Return the [X, Y] coordinate for the center point of the cell that contains the specified text.  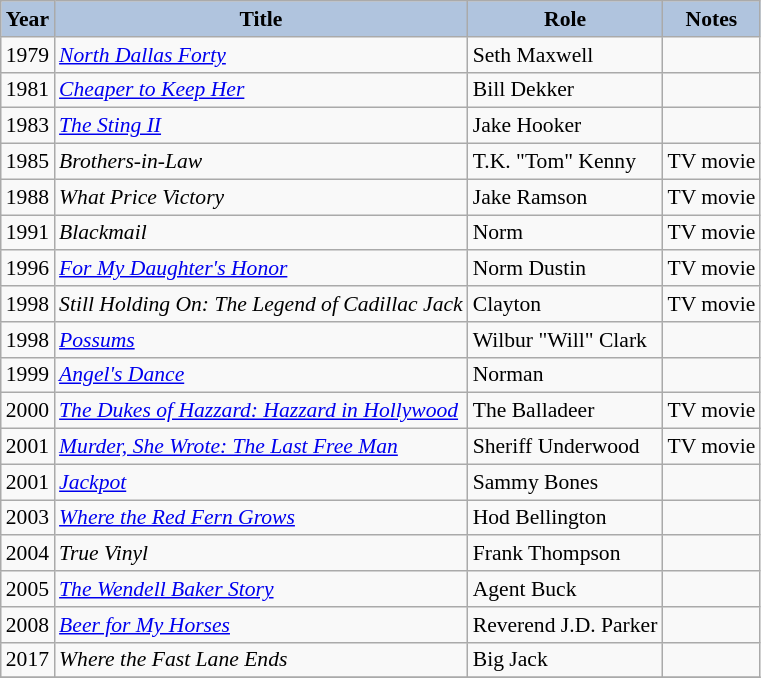
1991 [28, 233]
Norman [566, 375]
2008 [28, 625]
Sheriff Underwood [566, 447]
Wilbur "Will" Clark [566, 340]
Agent Buck [566, 589]
Hod Bellington [566, 518]
1996 [28, 269]
2003 [28, 518]
2004 [28, 554]
Seth Maxwell [566, 55]
Clayton [566, 304]
True Vinyl [261, 554]
1979 [28, 55]
T.K. "Tom" Kenny [566, 162]
1999 [28, 375]
1983 [28, 126]
Title [261, 19]
The Balladeer [566, 411]
Brothers-in-Law [261, 162]
Big Jack [566, 660]
Norm Dustin [566, 269]
The Wendell Baker Story [261, 589]
1985 [28, 162]
Cheaper to Keep Her [261, 90]
What Price Victory [261, 197]
Notes [711, 19]
2000 [28, 411]
Murder, She Wrote: The Last Free Man [261, 447]
Jackpot [261, 482]
The Dukes of Hazzard: Hazzard in Hollywood [261, 411]
Still Holding On: The Legend of Cadillac Jack [261, 304]
1988 [28, 197]
The Sting II [261, 126]
Norm [566, 233]
2017 [28, 660]
Jake Hooker [566, 126]
Blackmail [261, 233]
Sammy Bones [566, 482]
Bill Dekker [566, 90]
Jake Ramson [566, 197]
Frank Thompson [566, 554]
North Dallas Forty [261, 55]
Reverend J.D. Parker [566, 625]
Where the Red Fern Grows [261, 518]
Possums [261, 340]
Role [566, 19]
Angel's Dance [261, 375]
Beer for My Horses [261, 625]
Where the Fast Lane Ends [261, 660]
1981 [28, 90]
For My Daughter's Honor [261, 269]
2005 [28, 589]
Year [28, 19]
